Scan for the cell matching the given text and deliver its [X, Y] coordinate at center. 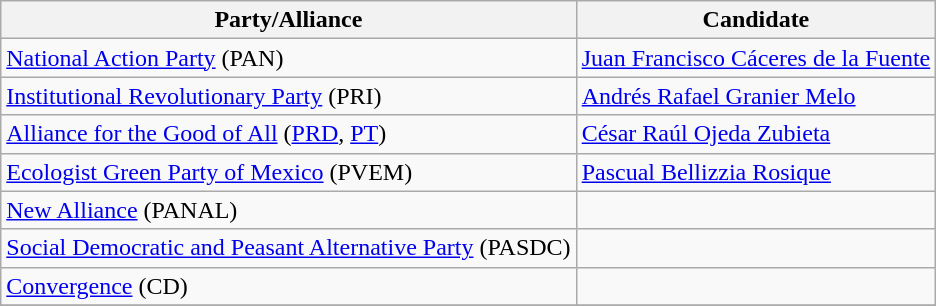
Party/Alliance [288, 20]
César Raúl Ojeda Zubieta [756, 134]
National Action Party (PAN) [288, 58]
Institutional Revolutionary Party (PRI) [288, 96]
Convergence (CD) [288, 286]
Social Democratic and Peasant Alternative Party (PASDC) [288, 248]
Andrés Rafael Granier Melo [756, 96]
Juan Francisco Cáceres de la Fuente [756, 58]
Ecologist Green Party of Mexico (PVEM) [288, 172]
Alliance for the Good of All (PRD, PT) [288, 134]
Pascual Bellizzia Rosique [756, 172]
Candidate [756, 20]
New Alliance (PANAL) [288, 210]
